Capture the cell that displays the provided text and extract its (x, y) central coordinate. 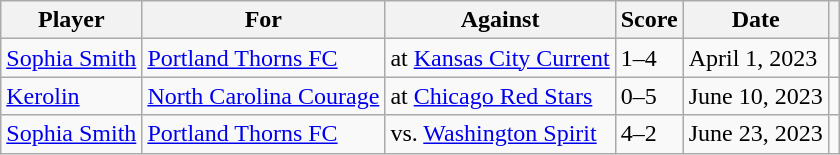
Date (756, 20)
June 10, 2023 (756, 96)
North Carolina Courage (264, 96)
Against (500, 20)
April 1, 2023 (756, 58)
4–2 (649, 134)
vs. Washington Spirit (500, 134)
For (264, 20)
Player (72, 20)
Kerolin (72, 96)
1–4 (649, 58)
at Kansas City Current (500, 58)
0–5 (649, 96)
June 23, 2023 (756, 134)
Score (649, 20)
at Chicago Red Stars (500, 96)
